For the text-containing cell, return its midpoint in (x, y) coordinate format. 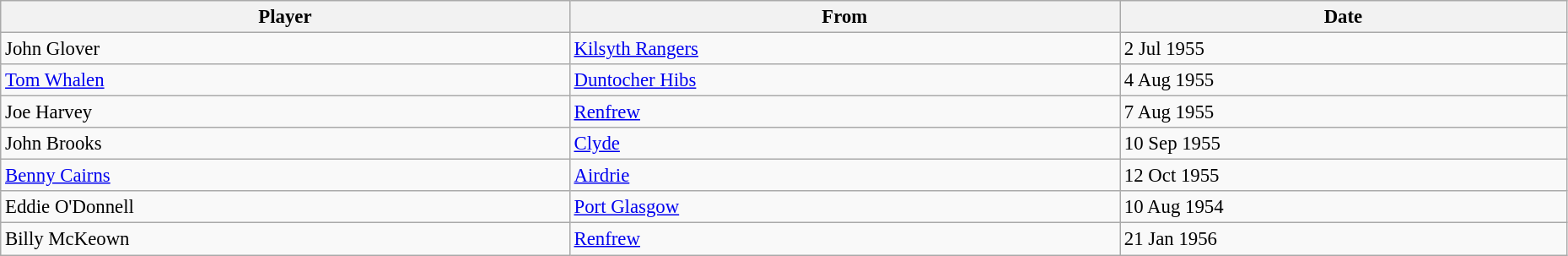
4 Aug 1955 (1344, 80)
Duntocher Hibs (844, 80)
21 Jan 1956 (1344, 239)
Kilsyth Rangers (844, 49)
7 Aug 1955 (1344, 112)
12 Oct 1955 (1344, 176)
Joe Harvey (285, 112)
Tom Whalen (285, 80)
Airdrie (844, 176)
10 Aug 1954 (1344, 207)
Eddie O'Donnell (285, 207)
10 Sep 1955 (1344, 144)
2 Jul 1955 (1344, 49)
Date (1344, 17)
Clyde (844, 144)
John Glover (285, 49)
John Brooks (285, 144)
Port Glasgow (844, 207)
Billy McKeown (285, 239)
From (844, 17)
Player (285, 17)
Benny Cairns (285, 176)
